Scan for the cell matching the given text and deliver its (X, Y) coordinate at center. 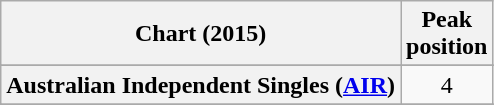
Peakposition (447, 34)
Chart (2015) (201, 34)
4 (447, 85)
Australian Independent Singles (AIR) (201, 85)
